Capture the cell that displays the provided text and extract its (X, Y) central coordinate. 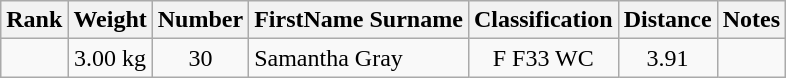
Distance (668, 20)
Samantha Gray (359, 58)
3.00 kg (110, 58)
Notes (751, 20)
3.91 (668, 58)
Rank (34, 20)
Weight (110, 20)
Number (200, 20)
Classification (543, 20)
30 (200, 58)
FirstName Surname (359, 20)
F F33 WC (543, 58)
